Output the [X, Y] coordinate of the center of the cell containing the given text.  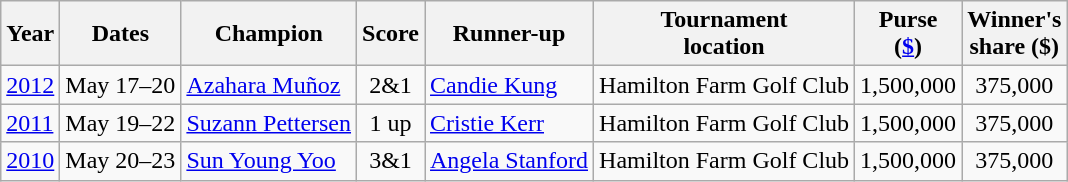
Purse($) [908, 34]
Dates [120, 34]
Score [391, 34]
Candie Kung [508, 85]
3&1 [391, 161]
2&1 [391, 85]
Runner-up [508, 34]
Azahara Muñoz [269, 85]
2011 [30, 123]
Year [30, 34]
May 20–23 [120, 161]
Cristie Kerr [508, 123]
2012 [30, 85]
1 up [391, 123]
Suzann Pettersen [269, 123]
Sun Young Yoo [269, 161]
Winner'sshare ($) [1014, 34]
Champion [269, 34]
May 17–20 [120, 85]
Tournamentlocation [724, 34]
2010 [30, 161]
May 19–22 [120, 123]
Angela Stanford [508, 161]
